Find where the given text appears and provide that cell's center as (x, y) coordinate. 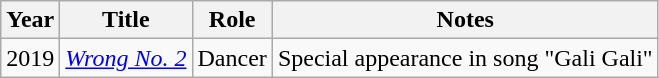
2019 (30, 58)
Dancer (232, 58)
Year (30, 20)
Role (232, 20)
Notes (465, 20)
Title (126, 20)
Wrong No. 2 (126, 58)
Special appearance in song "Gali Gali" (465, 58)
